Capture the cell that displays the provided text and extract its [X, Y] central coordinate. 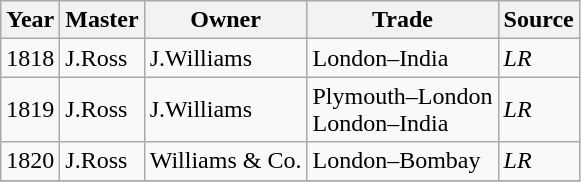
London–Bombay [402, 161]
Trade [402, 20]
1820 [30, 161]
1818 [30, 58]
London–India [402, 58]
Plymouth–LondonLondon–India [402, 110]
Owner [226, 20]
1819 [30, 110]
Williams & Co. [226, 161]
Source [538, 20]
Master [102, 20]
Year [30, 20]
